Return (X, Y) of the center of cell containing provided text 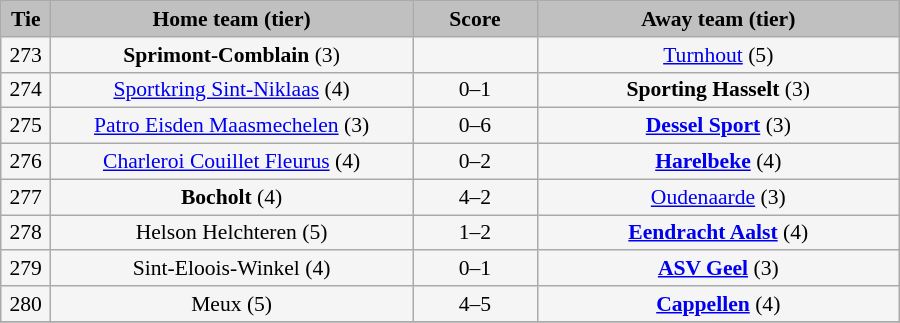
4–5 (476, 304)
274 (26, 90)
Cappellen (4) (718, 304)
Eendracht Aalst (4) (718, 233)
Away team (tier) (718, 19)
0–6 (476, 126)
1–2 (476, 233)
276 (26, 162)
Score (476, 19)
278 (26, 233)
Patro Eisden Maasmechelen (3) (232, 126)
4–2 (476, 197)
Tie (26, 19)
Meux (5) (232, 304)
Sporting Hasselt (3) (718, 90)
0–2 (476, 162)
279 (26, 269)
Sportkring Sint-Niklaas (4) (232, 90)
277 (26, 197)
Home team (tier) (232, 19)
280 (26, 304)
273 (26, 55)
Sint-Eloois-Winkel (4) (232, 269)
Bocholt (4) (232, 197)
Sprimont-Comblain (3) (232, 55)
Oudenaarde (3) (718, 197)
Harelbeke (4) (718, 162)
Charleroi Couillet Fleurus (4) (232, 162)
ASV Geel (3) (718, 269)
Turnhout (5) (718, 55)
Helson Helchteren (5) (232, 233)
275 (26, 126)
Dessel Sport (3) (718, 126)
